Find where the given text appears and provide that cell's center as [X, Y] coordinate. 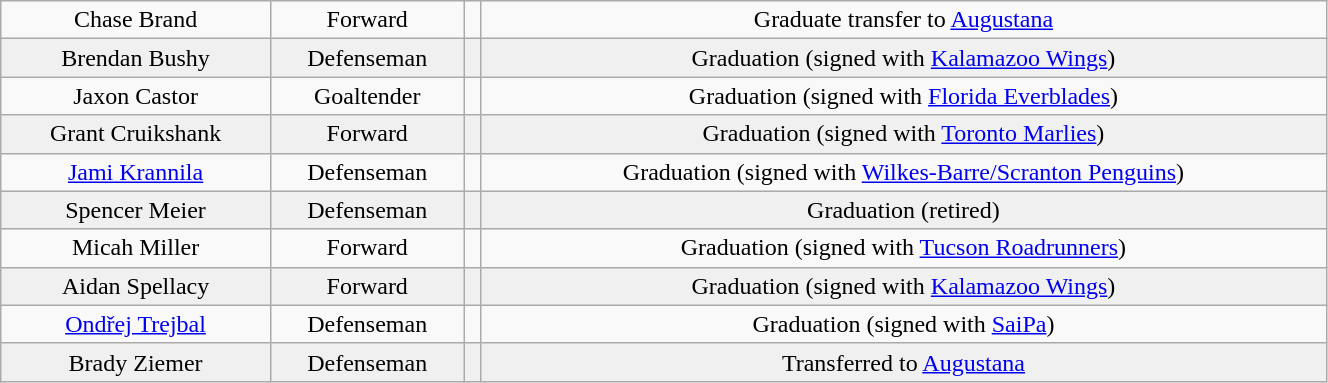
Graduation (signed with Florida Everblades) [903, 96]
Graduation (signed with Tucson Roadrunners) [903, 248]
Graduation (retired) [903, 210]
Graduation (signed with Toronto Marlies) [903, 134]
Brady Ziemer [136, 362]
Brendan Bushy [136, 58]
Ondřej Trejbal [136, 324]
Micah Miller [136, 248]
Graduate transfer to Augustana [903, 20]
Graduation (signed with Wilkes-Barre/Scranton Penguins) [903, 172]
Graduation (signed with SaiPa) [903, 324]
Aidan Spellacy [136, 286]
Spencer Meier [136, 210]
Goaltender [367, 96]
Jaxon Castor [136, 96]
Grant Cruikshank [136, 134]
Chase Brand [136, 20]
Jami Krannila [136, 172]
Transferred to Augustana [903, 362]
